Determine the [x, y] coordinate at the center of the cell enclosing the given text.  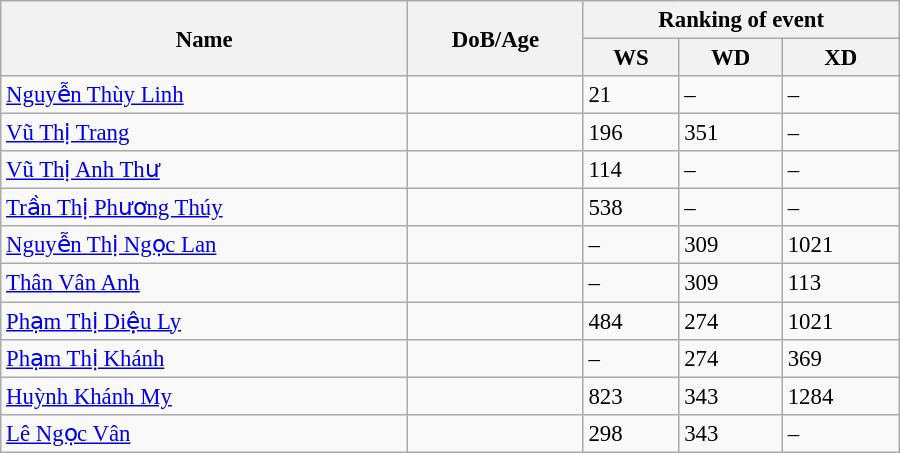
113 [840, 283]
351 [731, 133]
Nguyễn Thị Ngọc Lan [204, 245]
Nguyễn Thùy Linh [204, 95]
DoB/Age [496, 38]
Phạm Thị Diệu Ly [204, 321]
Ranking of event [741, 20]
WS [631, 58]
369 [840, 358]
298 [631, 433]
196 [631, 133]
21 [631, 95]
538 [631, 208]
484 [631, 321]
Vũ Thị Anh Thư [204, 170]
Phạm Thị Khánh [204, 358]
114 [631, 170]
WD [731, 58]
Huỳnh Khánh My [204, 396]
XD [840, 58]
Thân Vân Anh [204, 283]
823 [631, 396]
Lê Ngọc Vân [204, 433]
Trần Thị Phương Thúy [204, 208]
Name [204, 38]
1284 [840, 396]
Vũ Thị Trang [204, 133]
